Return (X, Y) of the center of cell containing provided text 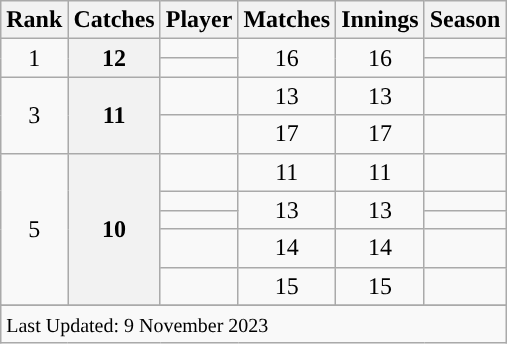
1 (34, 58)
Player (199, 20)
Innings (380, 20)
Rank (34, 20)
3 (34, 115)
Season (465, 20)
5 (34, 229)
Last Updated: 9 November 2023 (254, 324)
10 (114, 229)
12 (114, 58)
Matches (287, 20)
Catches (114, 20)
